For the text-containing cell, return its midpoint in (X, Y) coordinate format. 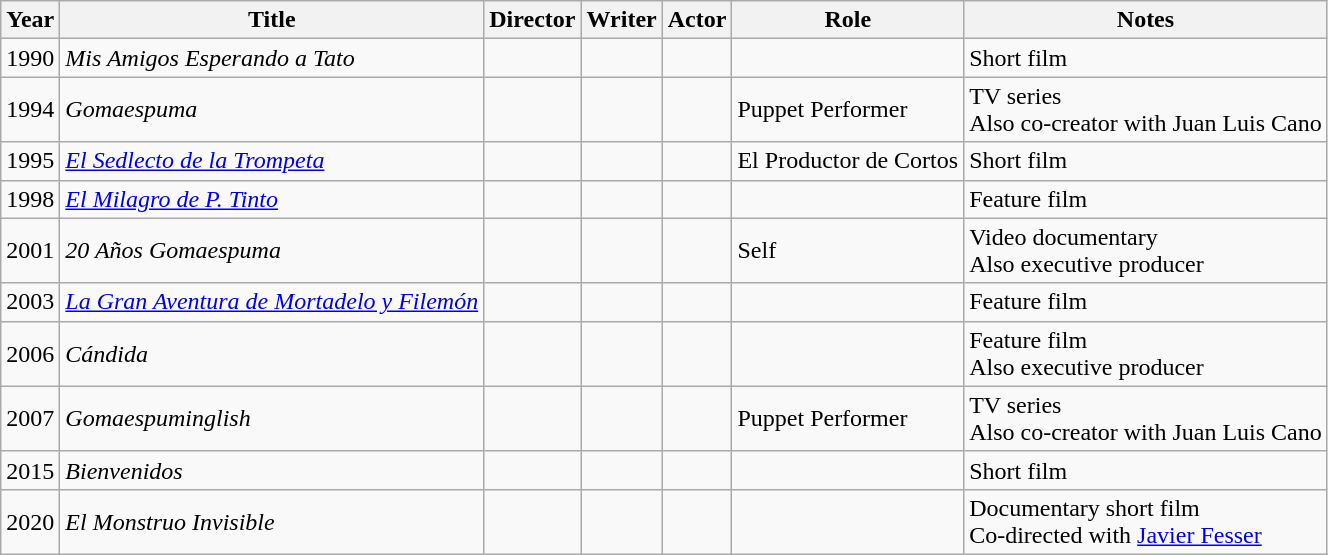
Notes (1146, 20)
La Gran Aventura de Mortadelo y Filemón (272, 302)
Writer (622, 20)
Feature filmAlso executive producer (1146, 354)
1994 (30, 110)
20 Años Gomaespuma (272, 250)
El Sedlecto de la Trompeta (272, 161)
Year (30, 20)
Cándida (272, 354)
2007 (30, 418)
Documentary short filmCo-directed with Javier Fesser (1146, 522)
2001 (30, 250)
Actor (697, 20)
El Monstruo Invisible (272, 522)
Video documentaryAlso executive producer (1146, 250)
Bienvenidos (272, 470)
Director (532, 20)
Role (848, 20)
Mis Amigos Esperando a Tato (272, 58)
1990 (30, 58)
Title (272, 20)
1998 (30, 199)
2020 (30, 522)
El Productor de Cortos (848, 161)
Self (848, 250)
Gomaespuma (272, 110)
El Milagro de P. Tinto (272, 199)
2006 (30, 354)
Gomaespuminglish (272, 418)
2003 (30, 302)
1995 (30, 161)
2015 (30, 470)
